Output the [X, Y] coordinate of the center of the cell containing the given text.  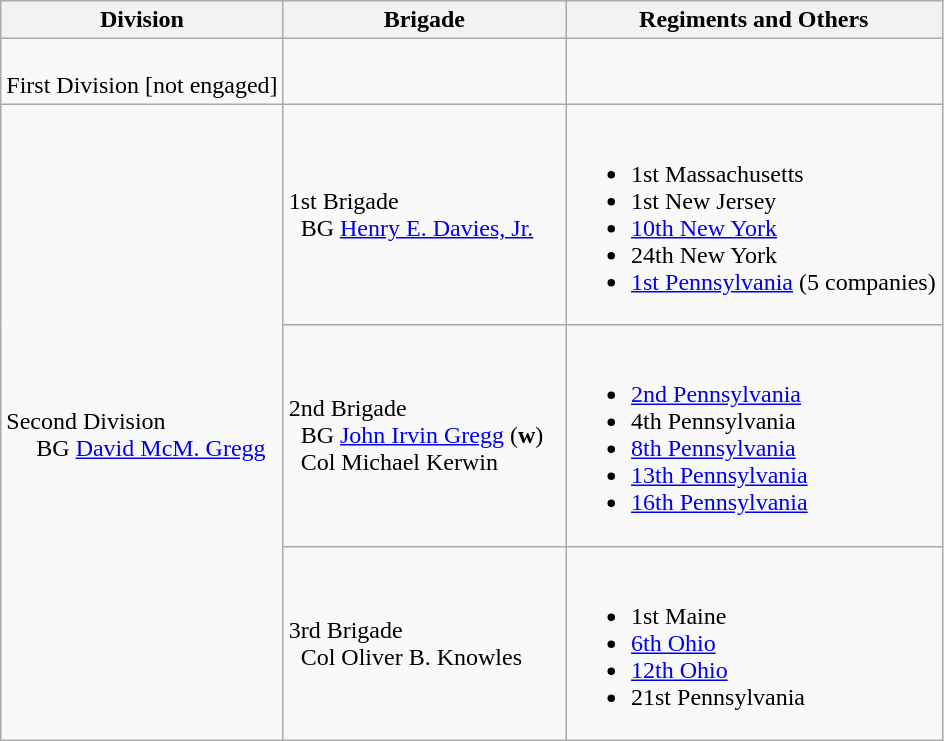
1st Massachusetts1st New Jersey10th New York24th New York1st Pennsylvania (5 companies) [754, 214]
Regiments and Others [754, 20]
Second Division BG David McM. Gregg [142, 422]
Brigade [424, 20]
1st Brigade BG Henry E. Davies, Jr. [424, 214]
First Division [not engaged] [142, 72]
Division [142, 20]
2nd Pennsylvania4th Pennsylvania8th Pennsylvania13th Pennsylvania16th Pennsylvania [754, 436]
3rd Brigade Col Oliver B. Knowles [424, 643]
2nd Brigade BG John Irvin Gregg (w) Col Michael Kerwin [424, 436]
1st Maine6th Ohio12th Ohio21st Pennsylvania [754, 643]
